Output the (x, y) coordinate of the center of the cell containing the given text.  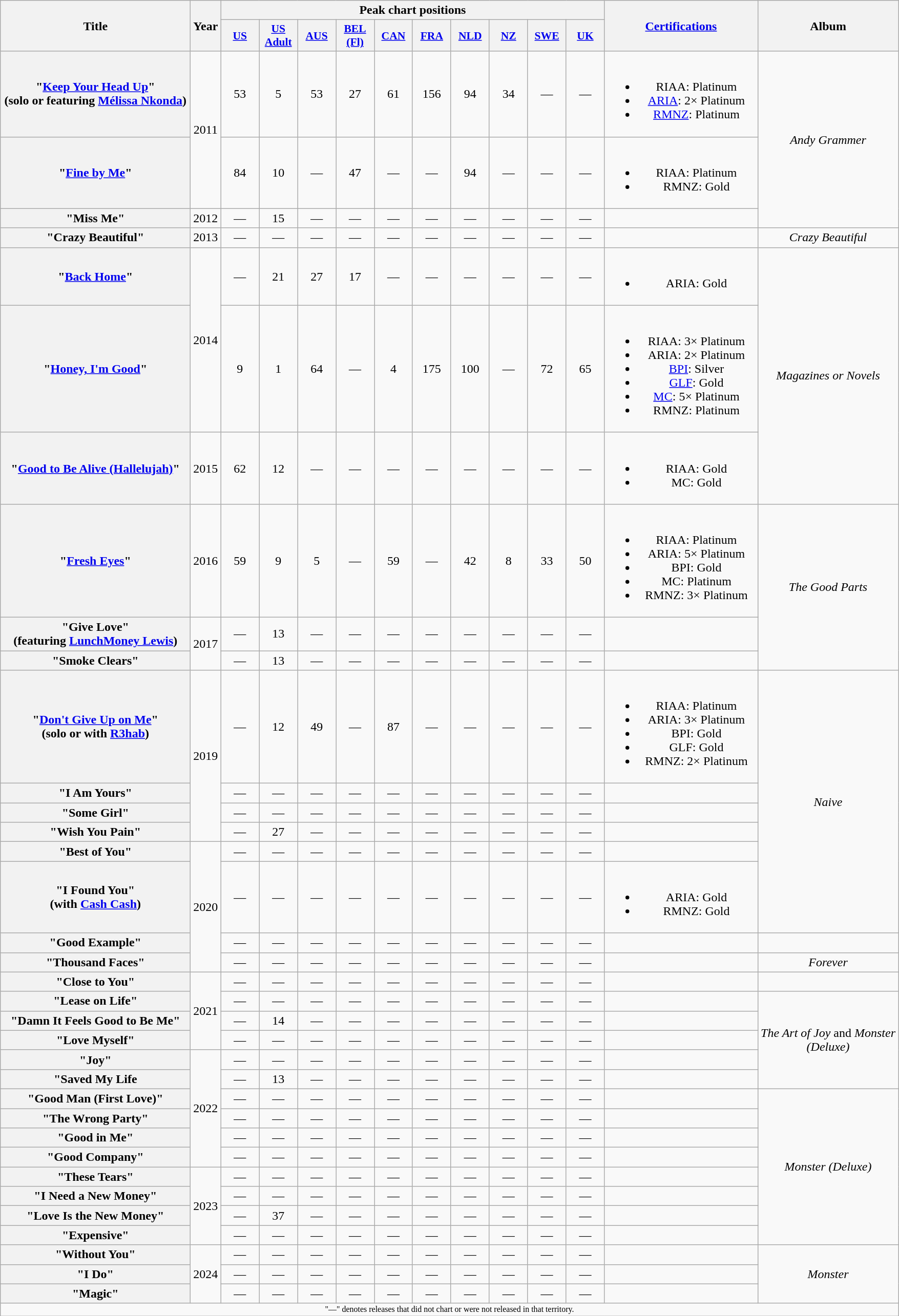
CAN (393, 36)
US (240, 36)
37 (279, 1216)
21 (279, 277)
"Keep Your Head Up"(solo or featuring Mélissa Nkonda) (95, 94)
42 (470, 560)
SWE (547, 36)
"Wish You Pain" (95, 832)
"Give Love"(featuring LunchMoney Lewis) (95, 634)
"Crazy Beautiful" (95, 238)
62 (240, 468)
"Back Home" (95, 277)
"Good Example" (95, 943)
2015 (206, 468)
Naive (828, 802)
"Good Man (First Love)" (95, 1098)
1 (279, 369)
15 (279, 218)
Album (828, 26)
"Fresh Eyes" (95, 560)
"Miss Me" (95, 218)
UK (585, 36)
ARIA: GoldRMNZ: Gold (681, 897)
Magazines or Novels (828, 376)
Year (206, 26)
"Joy" (95, 1059)
2022 (206, 1108)
175 (431, 369)
Title (95, 26)
10 (279, 173)
33 (547, 560)
72 (547, 369)
"Best of You" (95, 852)
2019 (206, 756)
2012 (206, 218)
8 (508, 560)
17 (356, 277)
"Magic" (95, 1293)
47 (356, 173)
"I Need a New Money" (95, 1196)
"Without You" (95, 1255)
2016 (206, 560)
"Saved My Life (95, 1079)
RIAA: PlatinumARIA: 5× PlatinumBPI: GoldMC: PlatinumRMNZ: 3× Platinum (681, 560)
2021 (206, 1011)
"Good in Me" (95, 1138)
14 (279, 1021)
US Adult (279, 36)
Monster (828, 1274)
The Art of Joy and Monster (Deluxe) (828, 1040)
"Love Is the New Money" (95, 1216)
Certifications (681, 26)
50 (585, 560)
NZ (508, 36)
2020 (206, 907)
Monster (Deluxe) (828, 1166)
84 (240, 173)
FRA (431, 36)
"Smoke Clears" (95, 660)
AUS (317, 36)
65 (585, 369)
"I Do" (95, 1274)
"Good Company" (95, 1157)
"Expensive" (95, 1235)
2014 (206, 340)
156 (431, 94)
"Honey, I'm Good" (95, 369)
49 (317, 727)
Forever (828, 962)
BEL(Fl) (356, 36)
"I Am Yours" (95, 793)
"Lease on Life" (95, 1001)
2013 (206, 238)
2011 (206, 130)
"These Tears" (95, 1177)
"Damn It Feels Good to Be Me" (95, 1021)
RIAA: 3× PlatinumARIA: 2× PlatinumBPI: SilverGLF: GoldMC: 5× PlatinumRMNZ: Platinum (681, 369)
NLD (470, 36)
"—" denotes releases that did not chart or were not released in that territory. (450, 1309)
4 (393, 369)
The Good Parts (828, 587)
"Thousand Faces" (95, 962)
Crazy Beautiful (828, 238)
34 (508, 94)
"I Found You" (with Cash Cash) (95, 897)
Peak chart positions (413, 10)
Andy Grammer (828, 139)
RIAA: PlatinumARIA: 2× PlatinumRMNZ: Platinum (681, 94)
2023 (206, 1206)
"Some Girl" (95, 813)
RIAA: PlatinumRMNZ: Gold (681, 173)
ARIA: Gold (681, 277)
64 (317, 369)
"Don't Give Up on Me" (solo or with R3hab) (95, 727)
61 (393, 94)
87 (393, 727)
"Close to You" (95, 982)
"The Wrong Party" (95, 1118)
RIAA: PlatinumARIA: 3× PlatinumBPI: GoldGLF: GoldRMNZ: 2× Platinum (681, 727)
"Fine by Me" (95, 173)
"Love Myself" (95, 1040)
2017 (206, 643)
100 (470, 369)
2024 (206, 1274)
RIAA: GoldMC: Gold (681, 468)
"Good to Be Alive (Hallelujah)" (95, 468)
